Extract the [X, Y] coordinate from the center of the cell holding the provided text.  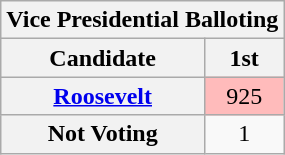
Not Voting [103, 134]
Roosevelt [103, 96]
1 [244, 134]
1st [244, 58]
Vice Presidential Balloting [142, 20]
Candidate [103, 58]
925 [244, 96]
